For the text-containing cell, return its midpoint in (X, Y) coordinate format. 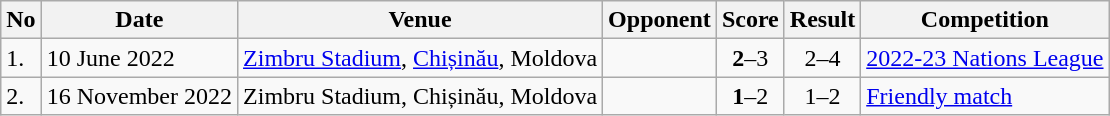
Friendly match (985, 96)
No (21, 20)
1. (21, 58)
10 June 2022 (139, 58)
Date (139, 20)
Score (750, 20)
2–4 (822, 58)
Opponent (660, 20)
Competition (985, 20)
2–3 (750, 58)
Venue (420, 20)
Result (822, 20)
16 November 2022 (139, 96)
2022-23 Nations League (985, 58)
2. (21, 96)
